Locate the cell with the specified text and output its [x, y] center coordinate. 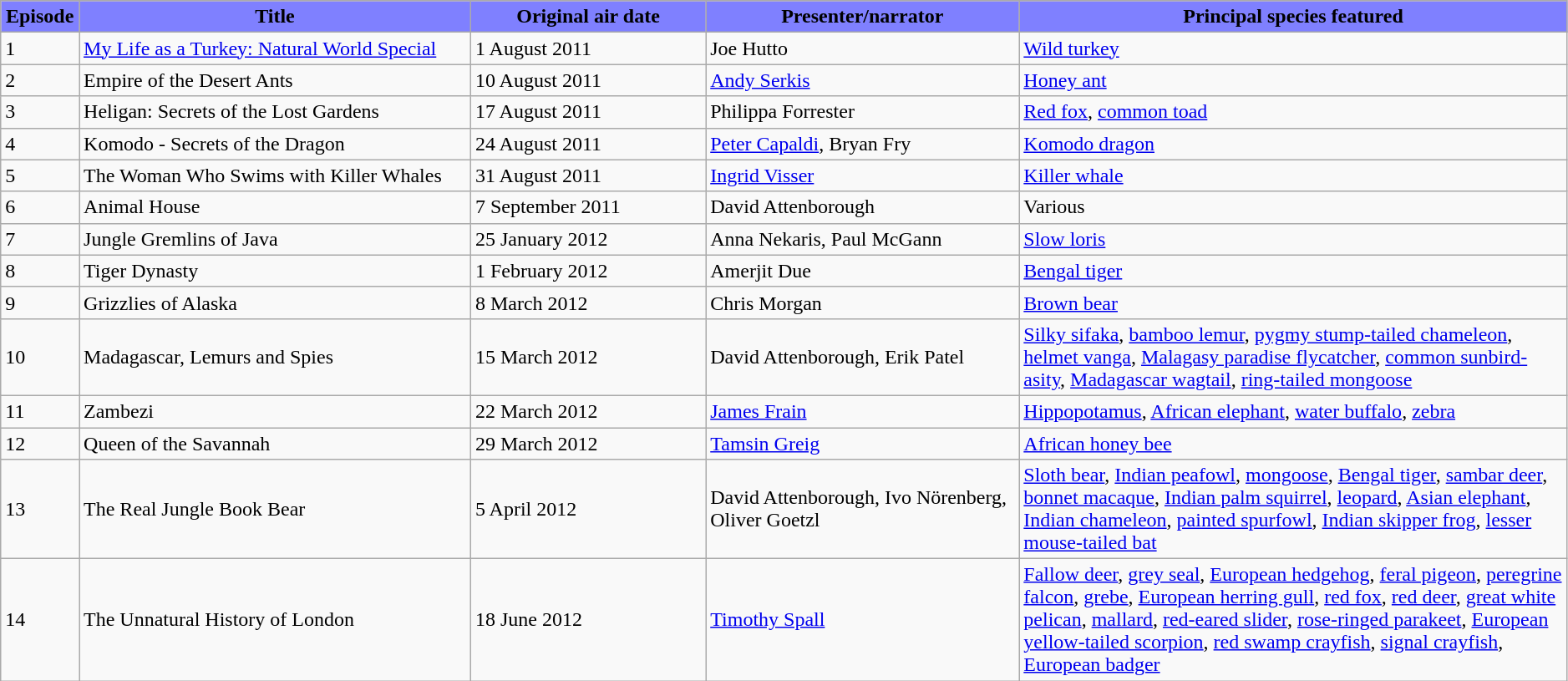
Philippa Forrester [862, 112]
1 February 2012 [588, 271]
29 March 2012 [588, 444]
1 August 2011 [588, 48]
The Unnatural History of London [276, 620]
Episode [40, 17]
Killer whale [1293, 175]
4 [40, 144]
17 August 2011 [588, 112]
David Attenborough [862, 207]
7 September 2011 [588, 207]
Animal House [276, 207]
Bengal tiger [1293, 271]
Principal species featured [1293, 17]
Grizzlies of Alaska [276, 302]
African honey bee [1293, 444]
Wild turkey [1293, 48]
David Attenborough, Ivo Nörenberg, Oliver Goetzl [862, 510]
Red fox, common toad [1293, 112]
2 [40, 80]
7 [40, 239]
Andy Serkis [862, 80]
Various [1293, 207]
14 [40, 620]
18 June 2012 [588, 620]
My Life as a Turkey: Natural World Special [276, 48]
Amerjit Due [862, 271]
11 [40, 411]
9 [40, 302]
Ingrid Visser [862, 175]
Chris Morgan [862, 302]
12 [40, 444]
1 [40, 48]
8 [40, 271]
Slow loris [1293, 239]
10 [40, 357]
5 April 2012 [588, 510]
31 August 2011 [588, 175]
25 January 2012 [588, 239]
Jungle Gremlins of Java [276, 239]
Tiger Dynasty [276, 271]
Joe Hutto [862, 48]
22 March 2012 [588, 411]
The Woman Who Swims with Killer Whales [276, 175]
Madagascar, Lemurs and Spies [276, 357]
Brown bear [1293, 302]
Original air date [588, 17]
13 [40, 510]
24 August 2011 [588, 144]
Anna Nekaris, Paul McGann [862, 239]
10 August 2011 [588, 80]
Presenter/narrator [862, 17]
Komodo - Secrets of the Dragon [276, 144]
David Attenborough, Erik Patel [862, 357]
15 March 2012 [588, 357]
3 [40, 112]
Hippopotamus, African elephant, water buffalo, zebra [1293, 411]
Empire of the Desert Ants [276, 80]
Tamsin Greig [862, 444]
Peter Capaldi, Bryan Fry [862, 144]
The Real Jungle Book Bear [276, 510]
Zambezi [276, 411]
Honey ant [1293, 80]
Title [276, 17]
Timothy Spall [862, 620]
6 [40, 207]
Queen of the Savannah [276, 444]
Komodo dragon [1293, 144]
Heligan: Secrets of the Lost Gardens [276, 112]
5 [40, 175]
8 March 2012 [588, 302]
James Frain [862, 411]
